Find where the given text appears and provide that cell's center as [X, Y] coordinate. 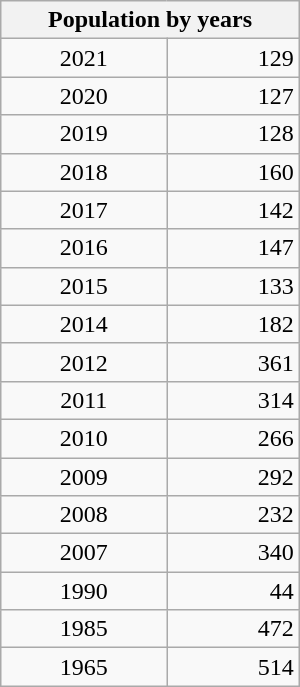
2009 [84, 477]
2017 [84, 210]
142 [233, 210]
2021 [84, 58]
2012 [84, 362]
2007 [84, 553]
472 [233, 629]
2019 [84, 134]
2020 [84, 96]
160 [233, 172]
2008 [84, 515]
147 [233, 248]
128 [233, 134]
133 [233, 286]
2011 [84, 400]
1965 [84, 667]
340 [233, 553]
2015 [84, 286]
292 [233, 477]
2018 [84, 172]
1990 [84, 591]
514 [233, 667]
127 [233, 96]
314 [233, 400]
129 [233, 58]
2010 [84, 438]
232 [233, 515]
2014 [84, 324]
44 [233, 591]
361 [233, 362]
266 [233, 438]
2016 [84, 248]
Population by years [150, 20]
182 [233, 324]
1985 [84, 629]
